Extract the [X, Y] coordinate from the center of the cell holding the provided text.  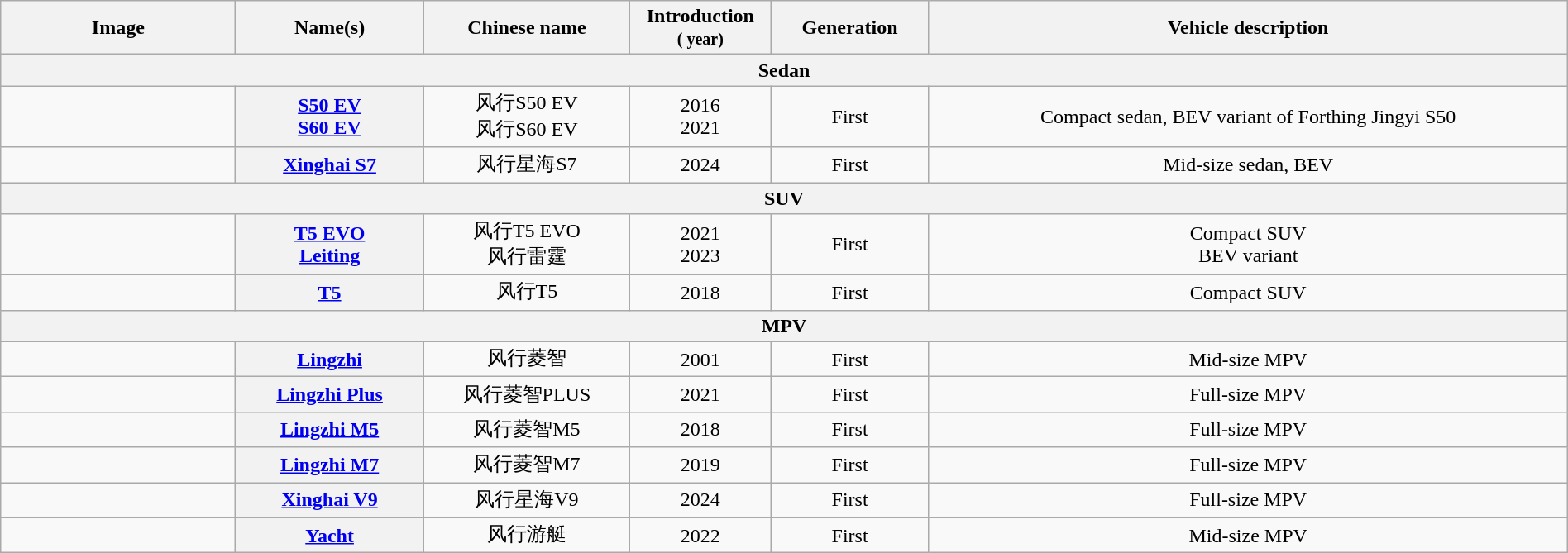
风行菱智M7 [526, 465]
T5 EVOLeiting [329, 245]
Mid-size sedan, BEV [1248, 165]
Name(s) [329, 28]
风行S50 EV风行S60 EV [526, 117]
Lingzhi M5 [329, 430]
Lingzhi M7 [329, 465]
SUV [784, 198]
风行游艇 [526, 536]
风行T5 EVO风行雷霆 [526, 245]
Compact sedan, BEV variant of Forthing Jingyi S50 [1248, 117]
Vehicle description [1248, 28]
Compact SUVBEV variant [1248, 245]
风行菱智PLUS [526, 395]
Sedan [784, 70]
S50 EVS60 EV [329, 117]
风行T5 [526, 293]
2021 [700, 395]
Compact SUV [1248, 293]
风行星海V9 [526, 501]
Introduction( year) [700, 28]
Yacht [329, 536]
风行菱智M5 [526, 430]
T5 [329, 293]
Lingzhi Plus [329, 395]
20212023 [700, 245]
2001 [700, 359]
2022 [700, 536]
Xinghai S7 [329, 165]
20162021 [700, 117]
Chinese name [526, 28]
2019 [700, 465]
Image [118, 28]
MPV [784, 326]
Generation [850, 28]
风行菱智 [526, 359]
风行星海S7 [526, 165]
Lingzhi [329, 359]
Xinghai V9 [329, 501]
